Pinpoint the cell where the given text exists, returning its (X, Y) midpoint coordinate. 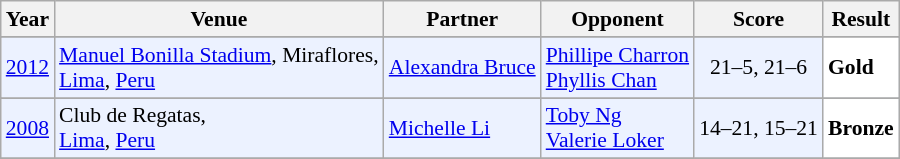
Opponent (618, 19)
Michelle Li (462, 128)
2008 (28, 128)
Toby Ng Valerie Loker (618, 128)
Year (28, 19)
Venue (219, 19)
Alexandra Bruce (462, 68)
Gold (861, 68)
Bronze (861, 128)
2012 (28, 68)
Partner (462, 19)
21–5, 21–6 (758, 68)
Phillipe Charron Phyllis Chan (618, 68)
Score (758, 19)
Club de Regatas, Lima, Peru (219, 128)
Manuel Bonilla Stadium, Miraflores, Lima, Peru (219, 68)
Result (861, 19)
14–21, 15–21 (758, 128)
